For the text-containing cell, return its midpoint in [X, Y] coordinate format. 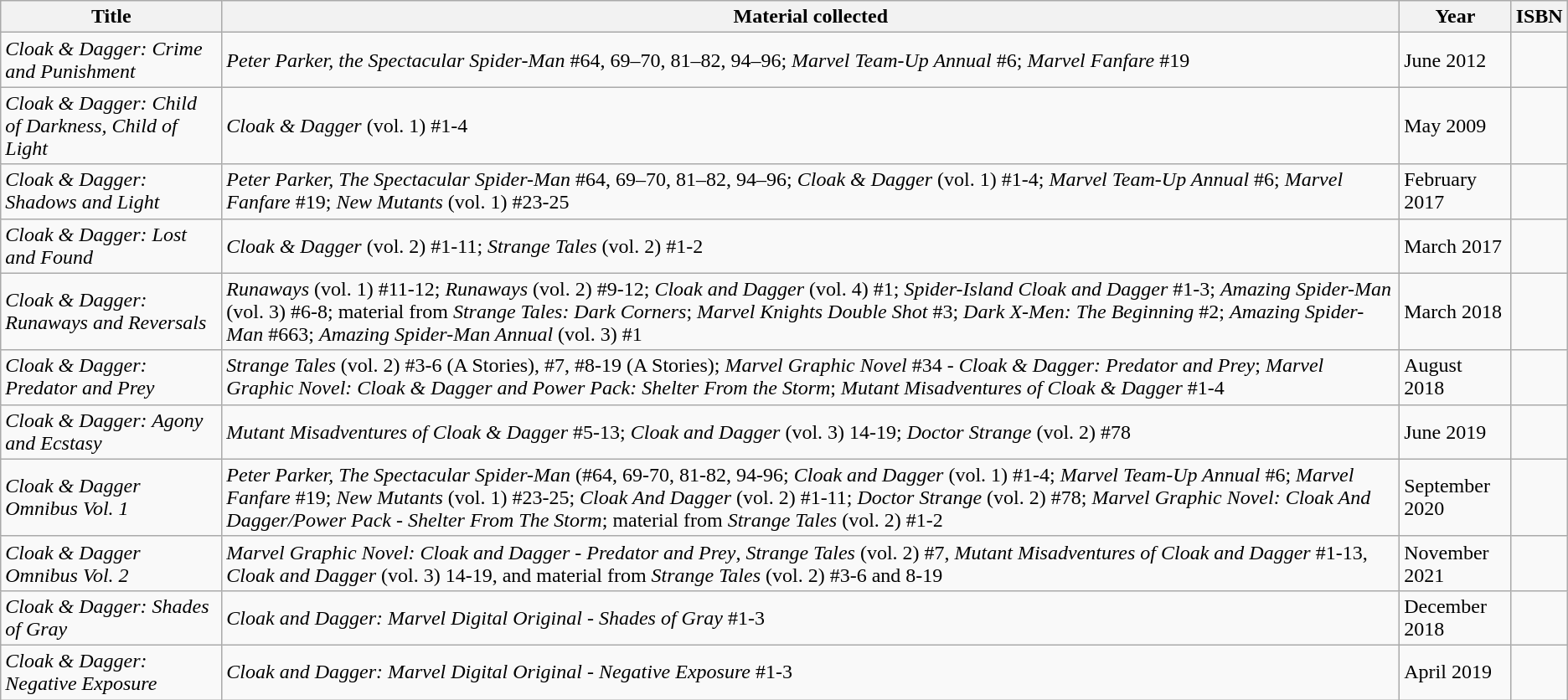
Cloak & Dagger Omnibus Vol. 1 [111, 497]
Year [1456, 17]
February 2017 [1456, 191]
March 2017 [1456, 246]
Mutant Misadventures of Cloak & Dagger #5-13; Cloak and Dagger (vol. 3) 14-19; Doctor Strange (vol. 2) #78 [811, 432]
Material collected [811, 17]
August 2018 [1456, 377]
Cloak & Dagger: Agony and Ecstasy [111, 432]
Peter Parker, the Spectacular Spider-Man #64, 69–70, 81–82, 94–96; Marvel Team-Up Annual #6; Marvel Fanfare #19 [811, 60]
September 2020 [1456, 497]
December 2018 [1456, 618]
Cloak & Dagger: Shades of Gray [111, 618]
March 2018 [1456, 311]
Cloak and Dagger: Marvel Digital Original - Shades of Gray #1-3 [811, 618]
May 2009 [1456, 126]
Cloak & Dagger: Negative Exposure [111, 672]
Cloak & Dagger: Crime and Punishment [111, 60]
November 2021 [1456, 563]
Cloak & Dagger: Runaways and Reversals [111, 311]
Cloak & Dagger (vol. 1) #1-4 [811, 126]
Cloak & Dagger Omnibus Vol. 2 [111, 563]
June 2012 [1456, 60]
Cloak & Dagger: Shadows and Light [111, 191]
Cloak & Dagger: Child of Darkness, Child of Light [111, 126]
ISBN [1540, 17]
June 2019 [1456, 432]
Cloak and Dagger: Marvel Digital Original - Negative Exposure #1-3 [811, 672]
Title [111, 17]
April 2019 [1456, 672]
Cloak & Dagger: Lost and Found [111, 246]
Cloak & Dagger: Predator and Prey [111, 377]
Cloak & Dagger (vol. 2) #1-11; Strange Tales (vol. 2) #1-2 [811, 246]
